Scan for the cell matching the given text and deliver its [x, y] coordinate at center. 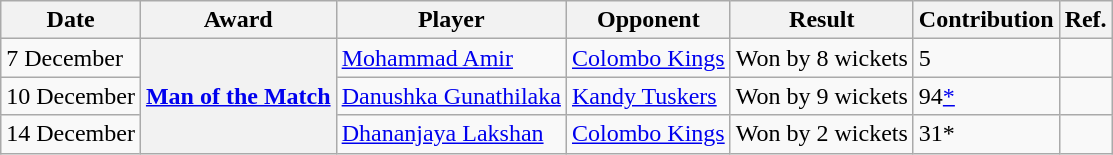
Won by 2 wickets [822, 134]
Dhananjaya Lakshan [451, 134]
Date [71, 20]
Won by 8 wickets [822, 58]
7 December [71, 58]
Man of the Match [238, 96]
94* [986, 96]
Ref. [1086, 20]
Won by 9 wickets [822, 96]
Danushka Gunathilaka [451, 96]
14 December [71, 134]
Kandy Tuskers [648, 96]
Award [238, 20]
Mohammad Amir [451, 58]
10 December [71, 96]
31* [986, 134]
5 [986, 58]
Opponent [648, 20]
Result [822, 20]
Player [451, 20]
Contribution [986, 20]
